From the cell containing the given text, extract its center point as (x, y) coordinate. 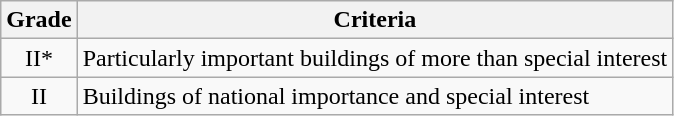
Buildings of national importance and special interest (375, 96)
Grade (39, 20)
II (39, 96)
Criteria (375, 20)
II* (39, 58)
Particularly important buildings of more than special interest (375, 58)
